Return the (X, Y) coordinate for the center point of the cell that contains the specified text.  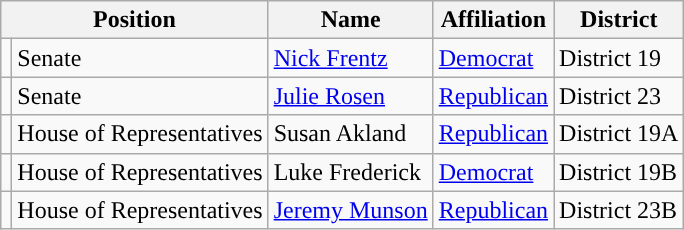
Nick Frentz (350, 58)
Position (134, 20)
Luke Frederick (350, 172)
Julie Rosen (350, 96)
District (619, 20)
District 19A (619, 134)
Name (350, 20)
Affiliation (493, 20)
Jeremy Munson (350, 210)
District 19 (619, 58)
District 19B (619, 172)
District 23 (619, 96)
Susan Akland (350, 134)
District 23B (619, 210)
